Find where the given text appears and provide that cell's center as (x, y) coordinate. 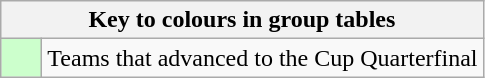
Key to colours in group tables (242, 20)
Teams that advanced to the Cup Quarterfinal (262, 58)
